Search for the cell housing the specified text and yield its (X, Y) center coordinate. 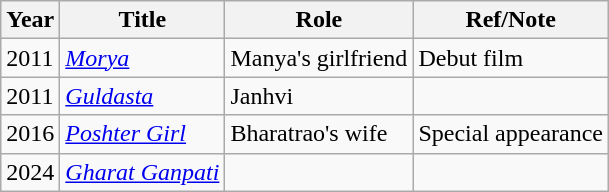
Manya's girlfriend (319, 58)
2024 (30, 172)
Gharat Ganpati (142, 172)
2016 (30, 134)
Janhvi (319, 96)
Debut film (511, 58)
Ref/Note (511, 20)
Year (30, 20)
Special appearance (511, 134)
Morya (142, 58)
Poshter Girl (142, 134)
Title (142, 20)
Bharatrao's wife (319, 134)
Guldasta (142, 96)
Role (319, 20)
